Capture the cell that displays the provided text and extract its [X, Y] central coordinate. 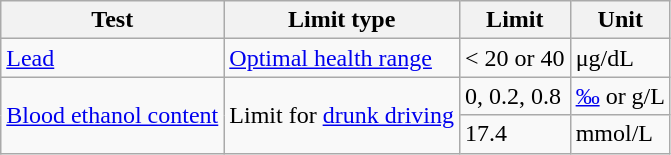
Limit [514, 20]
0, 0.2, 0.8 [514, 96]
17.4 [514, 134]
Limit for drunk driving [342, 115]
μg/dL [620, 58]
Unit [620, 20]
Lead [112, 58]
Limit type [342, 20]
mmol/L [620, 134]
Blood ethanol content [112, 115]
‰ or g/L [620, 96]
Optimal health range [342, 58]
< 20 or 40 [514, 58]
Test [112, 20]
